Search for the cell housing the specified text and yield its [x, y] center coordinate. 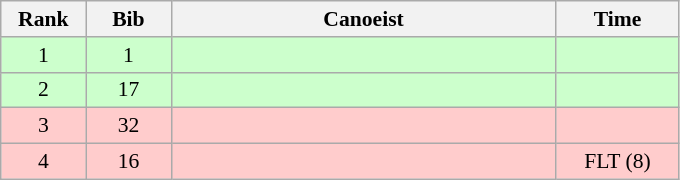
Canoeist [364, 19]
Time [618, 19]
16 [128, 162]
2 [44, 90]
17 [128, 90]
32 [128, 126]
Rank [44, 19]
FLT (8) [618, 162]
3 [44, 126]
4 [44, 162]
Bib [128, 19]
